Return the [x, y] coordinate for the center point of the cell that contains the specified text.  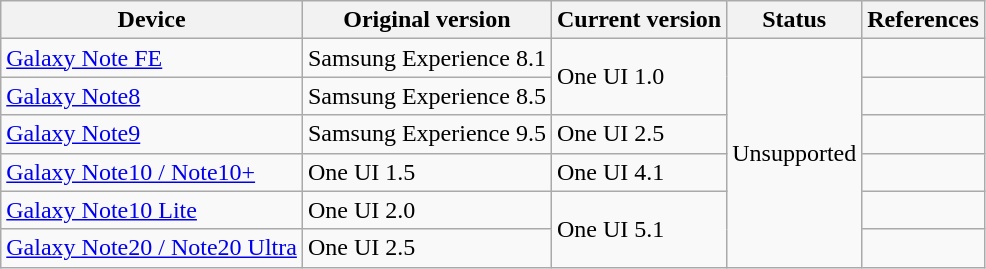
Samsung Experience 9.5 [426, 134]
One UI 1.0 [638, 77]
One UI 4.1 [638, 172]
One UI 5.1 [638, 229]
Original version [426, 20]
Galaxy Note20 / Note20 Ultra [152, 248]
Galaxy Note FE [152, 58]
References [924, 20]
Galaxy Note9 [152, 134]
Device [152, 20]
Galaxy Note8 [152, 96]
One UI 1.5 [426, 172]
Galaxy Note10 Lite [152, 210]
Status [794, 20]
Current version [638, 20]
One UI 2.0 [426, 210]
Samsung Experience 8.5 [426, 96]
Galaxy Note10 / Note10+ [152, 172]
Samsung Experience 8.1 [426, 58]
Unsupported [794, 153]
